Return [x, y] of the center of cell containing provided text 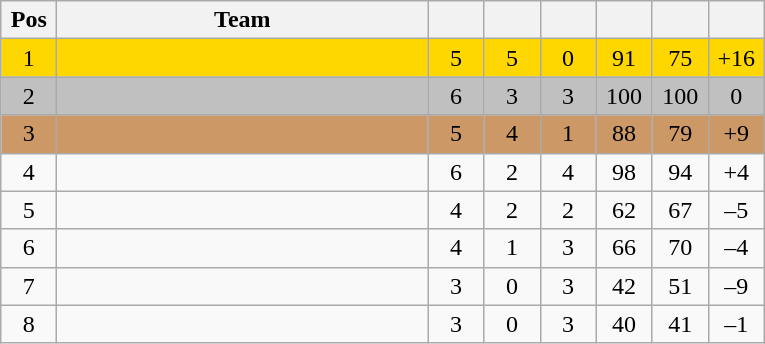
91 [624, 58]
41 [680, 324]
62 [624, 210]
Pos [29, 20]
51 [680, 286]
7 [29, 286]
–9 [736, 286]
94 [680, 172]
+4 [736, 172]
–5 [736, 210]
+9 [736, 134]
–4 [736, 248]
+16 [736, 58]
8 [29, 324]
66 [624, 248]
–1 [736, 324]
75 [680, 58]
70 [680, 248]
42 [624, 286]
98 [624, 172]
79 [680, 134]
67 [680, 210]
88 [624, 134]
Team [242, 20]
40 [624, 324]
